Identify which cell holds the provided text, then report its [X, Y] central coordinate. 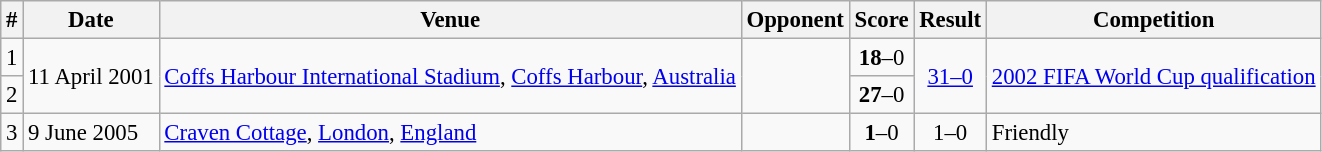
Score [882, 20]
Result [950, 20]
# [12, 20]
27–0 [882, 95]
1 [12, 58]
2 [12, 95]
Friendly [1153, 133]
Venue [450, 20]
Date [91, 20]
Craven Cottage, London, England [450, 133]
Opponent [795, 20]
18–0 [882, 58]
2002 FIFA World Cup qualification [1153, 76]
9 June 2005 [91, 133]
3 [12, 133]
31–0 [950, 76]
11 April 2001 [91, 76]
Competition [1153, 20]
Coffs Harbour International Stadium, Coffs Harbour, Australia [450, 76]
